Output the (x, y) coordinate of the center of the cell containing the given text.  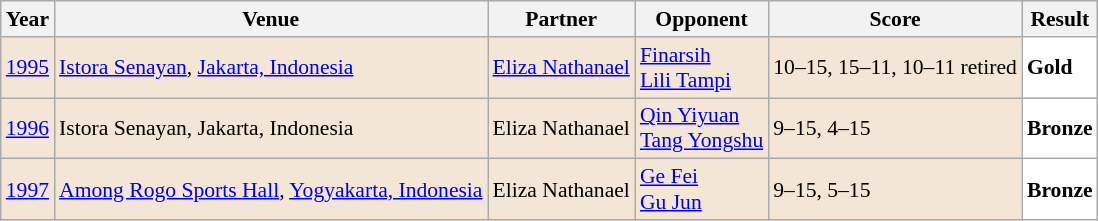
Venue (270, 19)
Year (28, 19)
9–15, 4–15 (895, 128)
Gold (1060, 68)
9–15, 5–15 (895, 190)
Ge Fei Gu Jun (702, 190)
Opponent (702, 19)
1997 (28, 190)
Result (1060, 19)
1995 (28, 68)
10–15, 15–11, 10–11 retired (895, 68)
Partner (562, 19)
Qin Yiyuan Tang Yongshu (702, 128)
Finarsih Lili Tampi (702, 68)
1996 (28, 128)
Among Rogo Sports Hall, Yogyakarta, Indonesia (270, 190)
Score (895, 19)
